Capture the cell that displays the provided text and extract its (x, y) central coordinate. 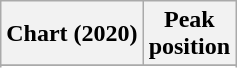
Chart (2020) (72, 34)
Peakposition (189, 34)
